Return the (X, Y) coordinate for the center point of the cell that contains the specified text.  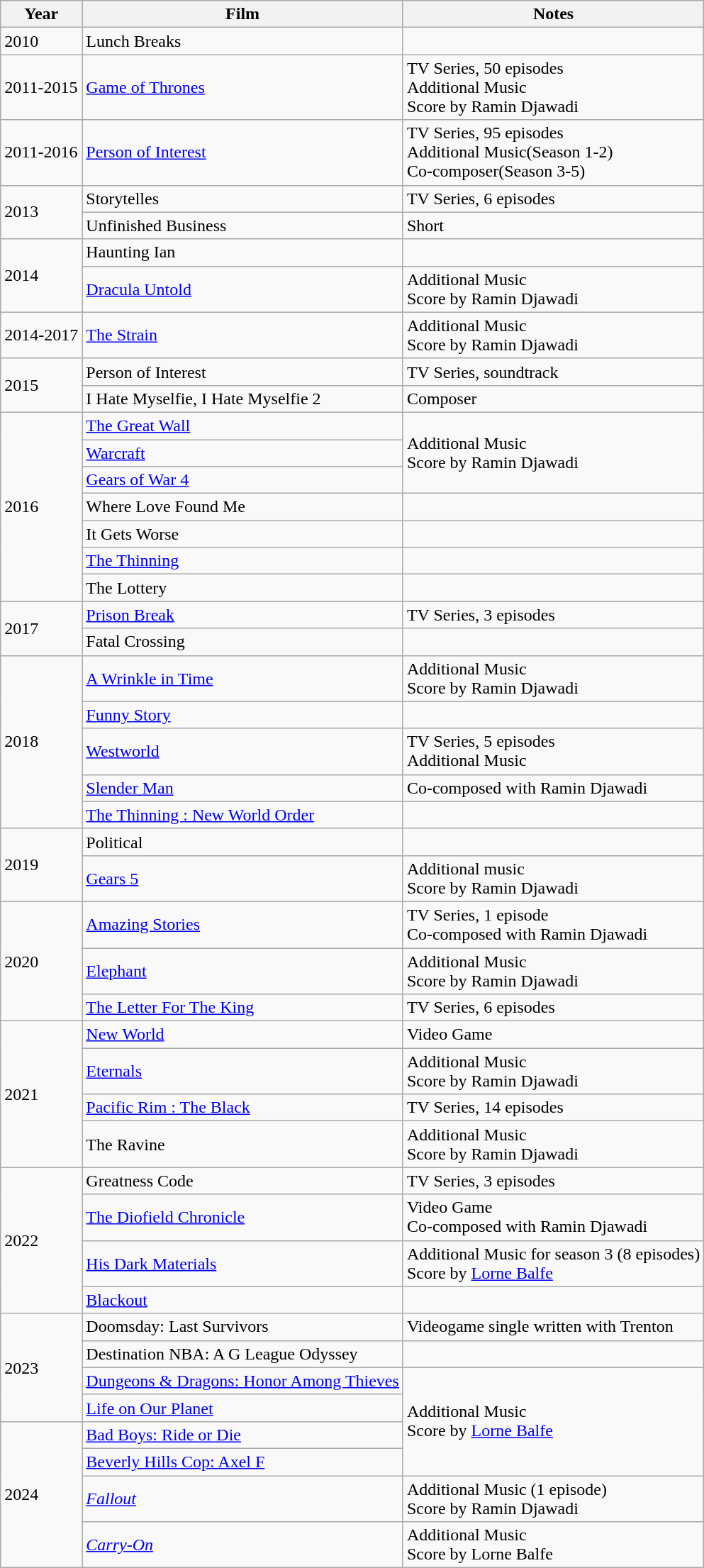
The Strain (242, 335)
2010 (41, 41)
Life on Our Planet (242, 1408)
The Ravine (242, 1145)
Game of Thrones (242, 87)
It Gets Worse (242, 534)
Blackout (242, 1300)
2021 (41, 1094)
2013 (41, 212)
Elephant (242, 970)
2014-2017 (41, 335)
Storytelles (242, 199)
Political (242, 842)
Film (242, 14)
The Thinning : New World Order (242, 815)
2017 (41, 628)
Fallout (242, 1498)
The Thinning (242, 561)
TV Series, 5 episodesAdditional Music (553, 752)
Doomsday: Last Survivors (242, 1327)
The Great Wall (242, 426)
2016 (41, 506)
Westworld (242, 752)
Video Game (553, 1035)
2011-2015 (41, 87)
2023 (41, 1367)
Videogame single written with Trenton (553, 1327)
Haunting Ian (242, 252)
Eternals (242, 1071)
Year (41, 14)
Additional Music for season 3 (8 episodes)Score by Lorne Balfe (553, 1264)
2014 (41, 275)
Pacific Rim : The Black (242, 1108)
2020 (41, 961)
New World (242, 1035)
His Dark Materials (242, 1264)
Gears 5 (242, 878)
Amazing Stories (242, 925)
I Hate Myselfie, I Hate Myselfie 2 (242, 399)
The Diofield Chronicle (242, 1217)
Beverly Hills Cop: Axel F (242, 1462)
Lunch Breaks (242, 41)
Where Love Found Me (242, 507)
Funny Story (242, 715)
Notes (553, 14)
Composer (553, 399)
TV Series, 95 episodesAdditional Music(Season 1-2)Co-composer(Season 3-5) (553, 152)
Destination NBA: A G League Odyssey (242, 1354)
TV Series, 50 episodes Additional MusicScore by Ramin Djawadi (553, 87)
Short (553, 226)
Fatal Crossing (242, 642)
TV Series, 14 episodes (553, 1108)
Dracula Untold (242, 289)
Prison Break (242, 615)
Unfinished Business (242, 226)
A Wrinkle in Time (242, 678)
2022 (41, 1240)
Slender Man (242, 788)
Gears of War 4 (242, 480)
Bad Boys: Ride or Die (242, 1435)
Additional musicScore by Ramin Djawadi (553, 878)
Greatness Code (242, 1181)
Video GameCo-composed with Ramin Djawadi (553, 1217)
Carry-On (242, 1545)
2024 (41, 1494)
Dungeons & Dragons: Honor Among Thieves (242, 1381)
The Letter For The King (242, 1008)
2011-2016 (41, 152)
2015 (41, 385)
2019 (41, 865)
Co-composed with Ramin Djawadi (553, 788)
The Lottery (242, 588)
TV Series, soundtrack (553, 372)
Warcraft (242, 453)
TV Series, 1 episodeCo-composed with Ramin Djawadi (553, 925)
2018 (41, 742)
Additional Music (1 episode)Score by Ramin Djawadi (553, 1498)
